For the text-containing cell, return its midpoint in [x, y] coordinate format. 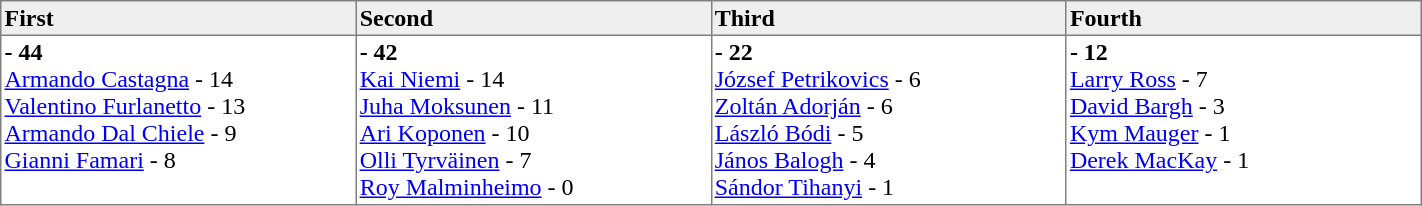
First [178, 18]
Fourth [1244, 18]
- 42Kai Niemi - 14 Juha Moksunen - 11 Ari Koponen - 10 Olli Tyrväinen - 7 Roy Malminheimo - 0 [534, 120]
- 12Larry Ross - 7 David Bargh - 3 Kym Mauger - 1 Derek MacKay - 1 [1244, 120]
- 44Armando Castagna - 14 Valentino Furlanetto - 13 Armando Dal Chiele - 9 Gianni Famari - 8 [178, 120]
Second [534, 18]
- 22József Petrikovics - 6 Zoltán Adorján - 6 László Bódi - 5 János Balogh - 4 Sándor Tihanyi - 1 [888, 120]
Third [888, 18]
